Find where the given text appears and provide that cell's center as (x, y) coordinate. 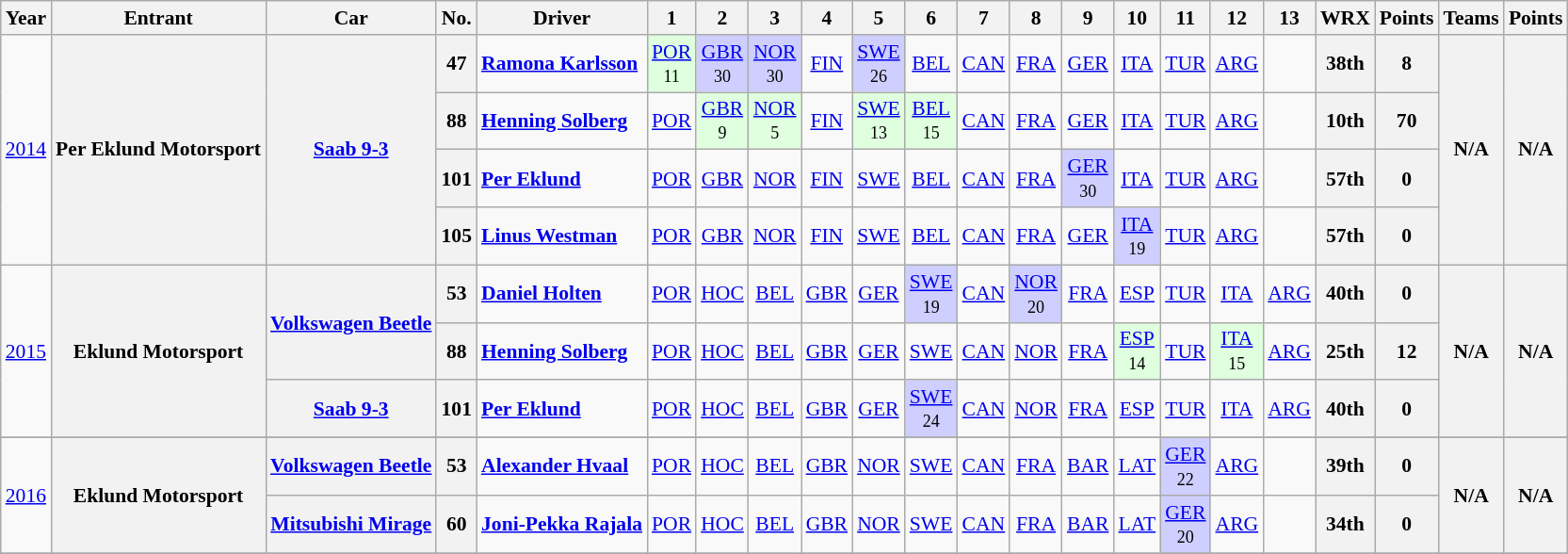
4 (827, 18)
No. (456, 18)
ITA19 (1137, 236)
34th (1345, 524)
9 (1089, 18)
38th (1345, 64)
1 (671, 18)
2015 (26, 350)
GBR9 (722, 121)
10th (1345, 121)
2016 (26, 496)
39th (1345, 467)
Per Eklund Motorsport (158, 150)
NOR20 (1036, 294)
NOR30 (775, 64)
Joni-Pekka Rajala (561, 524)
Entrant (158, 18)
Ramona Karlsson (561, 64)
POR11 (671, 64)
Year (26, 18)
Teams (1471, 18)
NOR5 (775, 121)
SWE19 (931, 294)
Driver (561, 18)
3 (775, 18)
5 (879, 18)
2 (722, 18)
Linus Westman (561, 236)
7 (984, 18)
6 (931, 18)
105 (456, 236)
BEL15 (931, 121)
SWE13 (879, 121)
25th (1345, 350)
13 (1289, 18)
GER30 (1089, 179)
70 (1407, 121)
Car (350, 18)
Mitsubishi Mirage (350, 524)
SWE24 (931, 409)
60 (456, 524)
GER22 (1185, 467)
47 (456, 64)
10 (1137, 18)
SWE26 (879, 64)
Alexander Hvaal (561, 467)
ESP14 (1137, 350)
2014 (26, 150)
WRX (1345, 18)
11 (1185, 18)
Daniel Holten (561, 294)
GER20 (1185, 524)
GBR30 (722, 64)
ITA15 (1237, 350)
